Identify which cell holds the provided text, then report its (x, y) central coordinate. 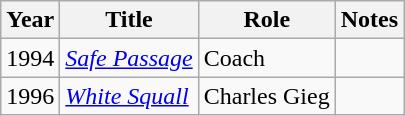
1996 (30, 96)
Coach (266, 58)
Safe Passage (129, 58)
1994 (30, 58)
Role (266, 20)
White Squall (129, 96)
Charles Gieg (266, 96)
Title (129, 20)
Notes (369, 20)
Year (30, 20)
